Return (x, y) of the center of cell containing provided text 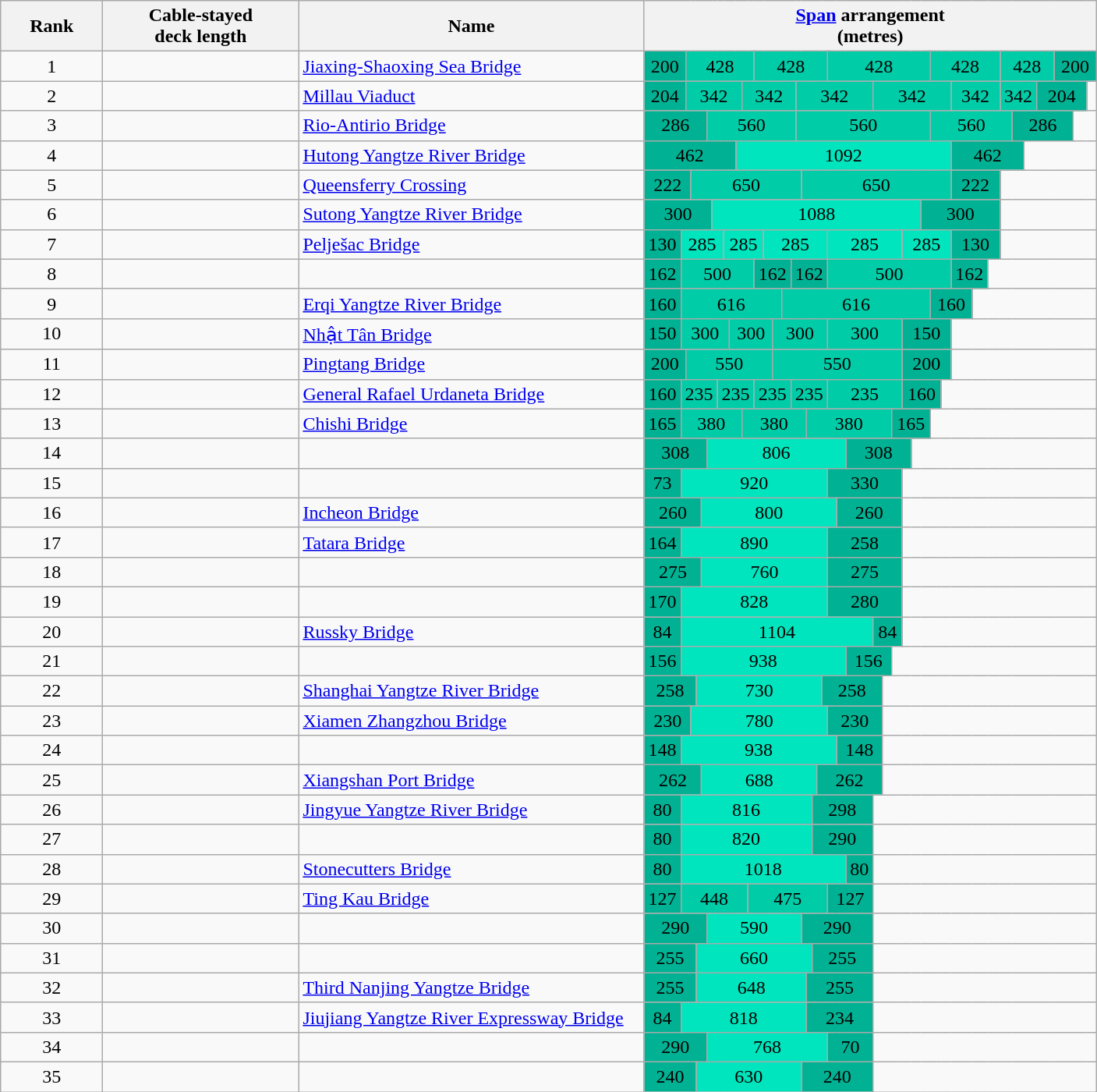
816 (746, 810)
32 (51, 987)
1018 (763, 869)
27 (51, 839)
Xiamen Zhangzhou Bridge (471, 721)
12 (51, 394)
Nhật Tân Bridge (471, 334)
Rank (51, 27)
21 (51, 661)
760 (764, 572)
Pelješac Bridge (471, 244)
5 (51, 185)
33 (51, 1017)
73 (663, 483)
Queensferry Crossing (471, 185)
Chishi Bridge (471, 424)
Sutong Yangtze River Bridge (471, 214)
Pingtang Bridge (471, 364)
Russky Bridge (471, 631)
660 (754, 958)
Hutong Yangtze River Bridge (471, 155)
26 (51, 810)
806 (777, 453)
475 (787, 899)
Ting Kau Bridge (471, 899)
70 (850, 1047)
10 (51, 334)
Span arrangement(metres) (870, 27)
8 (51, 274)
34 (51, 1047)
23 (51, 721)
Shanghai Yangtze River Bridge (471, 691)
164 (663, 542)
Name (471, 27)
25 (51, 780)
298 (842, 810)
22 (51, 691)
20 (51, 631)
590 (755, 928)
14 (51, 453)
Tatara Bridge (471, 542)
6 (51, 214)
828 (754, 601)
18 (51, 572)
2 (51, 96)
820 (746, 839)
Erqi Yangtze River Bridge (471, 303)
28 (51, 869)
Cable-stayeddeck length (201, 27)
1092 (844, 155)
19 (51, 601)
Third Nanjing Yangtze Bridge (471, 987)
1104 (777, 631)
330 (865, 483)
24 (51, 750)
Jingyue Yangtze River Bridge (471, 810)
16 (51, 512)
630 (748, 1076)
General Rafael Urdaneta Bridge (471, 394)
3 (51, 126)
Jiaxing-Shaoxing Sea Bridge (471, 66)
234 (839, 1017)
17 (51, 542)
1 (51, 66)
1088 (816, 214)
7 (51, 244)
Rio-Antirio Bridge (471, 126)
818 (744, 1017)
35 (51, 1076)
Millau Viaduct (471, 96)
890 (754, 542)
280 (865, 601)
9 (51, 303)
Xiangshan Port Bridge (471, 780)
688 (759, 780)
13 (51, 424)
768 (767, 1047)
780 (759, 721)
170 (663, 601)
15 (51, 483)
448 (714, 899)
648 (752, 987)
29 (51, 899)
920 (754, 483)
30 (51, 928)
800 (769, 512)
Jiujiang Yangtze River Expressway Bridge (471, 1017)
Incheon Bridge (471, 512)
730 (759, 691)
11 (51, 364)
4 (51, 155)
31 (51, 958)
Stonecutters Bridge (471, 869)
